From the cell containing the given text, extract its center point as (x, y) coordinate. 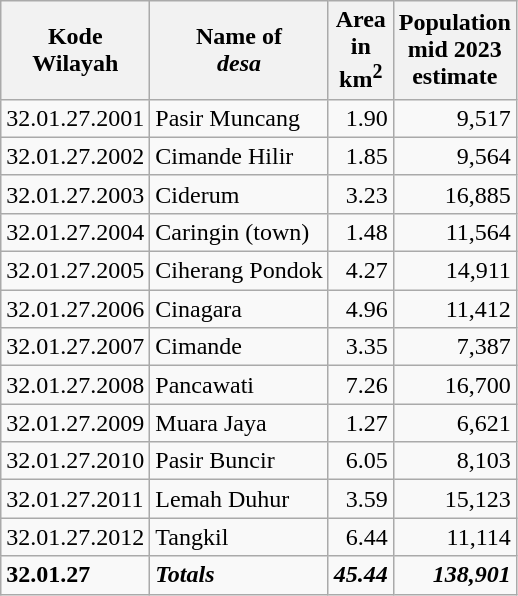
1.85 (360, 156)
3.59 (360, 499)
Totals (239, 575)
Pasir Buncir (239, 461)
Cimande (239, 347)
7.26 (360, 385)
6.44 (360, 537)
4.27 (360, 271)
32.01.27.2007 (76, 347)
3.35 (360, 347)
Ciherang Pondok (239, 271)
Kode Wilayah (76, 50)
138,901 (454, 575)
Lemah Duhur (239, 499)
32.01.27.2003 (76, 194)
16,700 (454, 385)
Ciderum (239, 194)
32.01.27.2011 (76, 499)
Populationmid 2023estimate (454, 50)
45.44 (360, 575)
Tangkil (239, 537)
9,564 (454, 156)
6,621 (454, 423)
3.23 (360, 194)
11,412 (454, 309)
15,123 (454, 499)
Caringin (town) (239, 232)
1.90 (360, 118)
Cimande Hilir (239, 156)
6.05 (360, 461)
9,517 (454, 118)
32.01.27.2012 (76, 537)
1.27 (360, 423)
11,564 (454, 232)
Name of desa (239, 50)
32.01.27.2009 (76, 423)
14,911 (454, 271)
32.01.27.2005 (76, 271)
Pasir Muncang (239, 118)
Area in km2 (360, 50)
Muara Jaya (239, 423)
Pancawati (239, 385)
7,387 (454, 347)
32.01.27.2006 (76, 309)
32.01.27.2008 (76, 385)
32.01.27.2004 (76, 232)
11,114 (454, 537)
Cinagara (239, 309)
32.01.27.2001 (76, 118)
32.01.27.2002 (76, 156)
32.01.27 (76, 575)
32.01.27.2010 (76, 461)
1.48 (360, 232)
8,103 (454, 461)
4.96 (360, 309)
16,885 (454, 194)
